Find where the given text appears and provide that cell's center as [X, Y] coordinate. 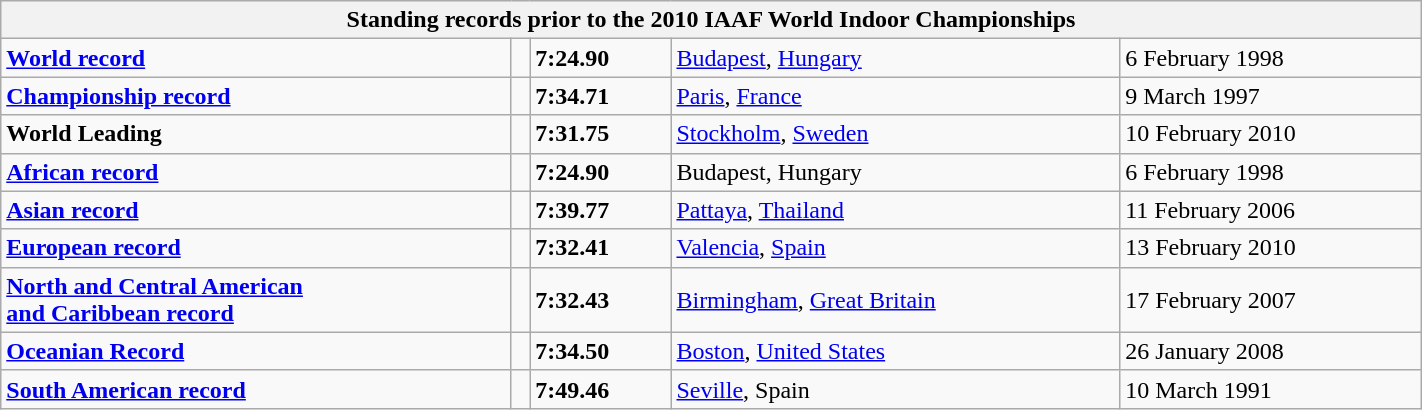
7:49.46 [600, 389]
Birmingham, Great Britain [896, 300]
European record [256, 248]
Valencia, Spain [896, 248]
North and Central American and Caribbean record [256, 300]
Championship record [256, 96]
10 February 2010 [1271, 134]
9 March 1997 [1271, 96]
Paris, France [896, 96]
11 February 2006 [1271, 210]
Stockholm, Sweden [896, 134]
World Leading [256, 134]
7:39.77 [600, 210]
7:34.71 [600, 96]
Asian record [256, 210]
10 March 1991 [1271, 389]
South American record [256, 389]
Boston, United States [896, 351]
26 January 2008 [1271, 351]
7:31.75 [600, 134]
13 February 2010 [1271, 248]
7:34.50 [600, 351]
Standing records prior to the 2010 IAAF World Indoor Championships [711, 20]
Seville, Spain [896, 389]
World record [256, 58]
Oceanian Record [256, 351]
Pattaya, Thailand [896, 210]
African record [256, 172]
17 February 2007 [1271, 300]
7:32.43 [600, 300]
7:32.41 [600, 248]
